Provide the (x, y) coordinate of the cell's center where the given text is located.  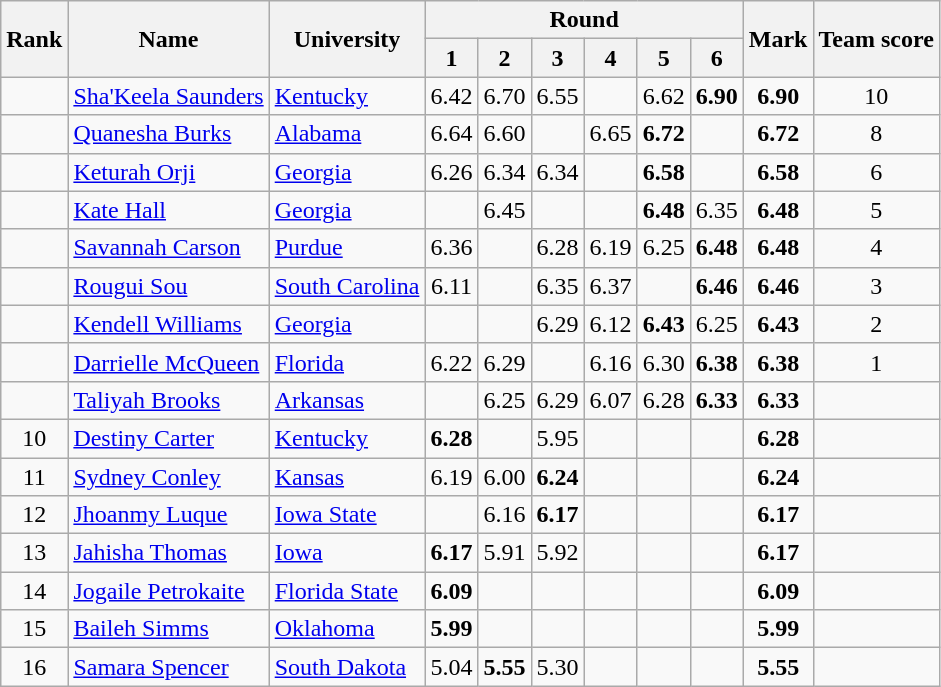
Mark (778, 39)
6.55 (558, 96)
Team score (876, 39)
5.04 (452, 667)
University (347, 39)
Kendell Williams (168, 324)
Taliyah Brooks (168, 400)
8 (876, 134)
6.65 (610, 134)
Iowa State (347, 515)
Keturah Orji (168, 172)
5.30 (558, 667)
Quanesha Burks (168, 134)
Jhoanmy Luque (168, 515)
Alabama (347, 134)
6.07 (610, 400)
Iowa (347, 553)
6.60 (504, 134)
Arkansas (347, 400)
6.26 (452, 172)
Baileh Simms (168, 629)
South Dakota (347, 667)
6.22 (452, 362)
Savannah Carson (168, 248)
5.92 (558, 553)
6.37 (610, 286)
South Carolina (347, 286)
6.00 (504, 477)
6.64 (452, 134)
Rank (34, 39)
Florida State (347, 591)
6.42 (452, 96)
5.95 (558, 438)
6.70 (504, 96)
Round (584, 20)
Sha'Keela Saunders (168, 96)
6.45 (504, 210)
Kate Hall (168, 210)
Darrielle McQueen (168, 362)
11 (34, 477)
6.62 (664, 96)
Sydney Conley (168, 477)
14 (34, 591)
Name (168, 39)
Destiny Carter (168, 438)
Jahisha Thomas (168, 553)
Kansas (347, 477)
6.12 (610, 324)
12 (34, 515)
6.30 (664, 362)
6.11 (452, 286)
15 (34, 629)
Rougui Sou (168, 286)
Jogaile Petrokaite (168, 591)
Florida (347, 362)
Samara Spencer (168, 667)
6.36 (452, 248)
Purdue (347, 248)
16 (34, 667)
Oklahoma (347, 629)
5.91 (504, 553)
13 (34, 553)
